For the text-containing cell, return its midpoint in (x, y) coordinate format. 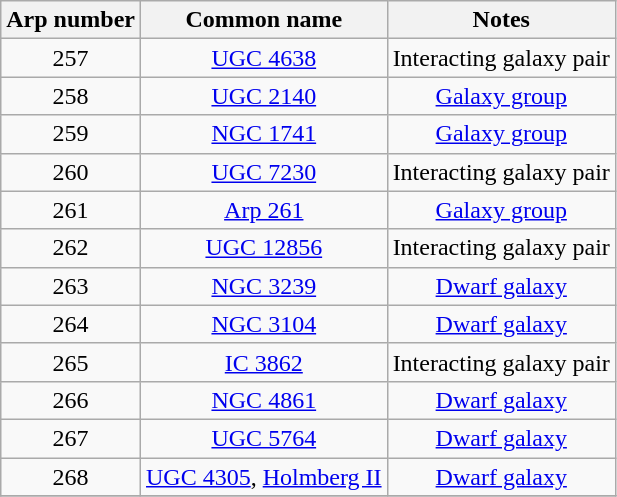
Notes (501, 20)
265 (71, 362)
UGC 12856 (264, 248)
259 (71, 134)
Common name (264, 20)
267 (71, 438)
NGC 3104 (264, 324)
264 (71, 324)
NGC 1741 (264, 134)
260 (71, 172)
266 (71, 400)
UGC 4305, Holmberg II (264, 477)
NGC 3239 (264, 286)
263 (71, 286)
262 (71, 248)
UGC 5764 (264, 438)
261 (71, 210)
UGC 2140 (264, 96)
Arp number (71, 20)
IC 3862 (264, 362)
268 (71, 477)
NGC 4861 (264, 400)
257 (71, 58)
Arp 261 (264, 210)
258 (71, 96)
UGC 7230 (264, 172)
UGC 4638 (264, 58)
